Provide the [x, y] coordinate of the cell's center where the given text is located.  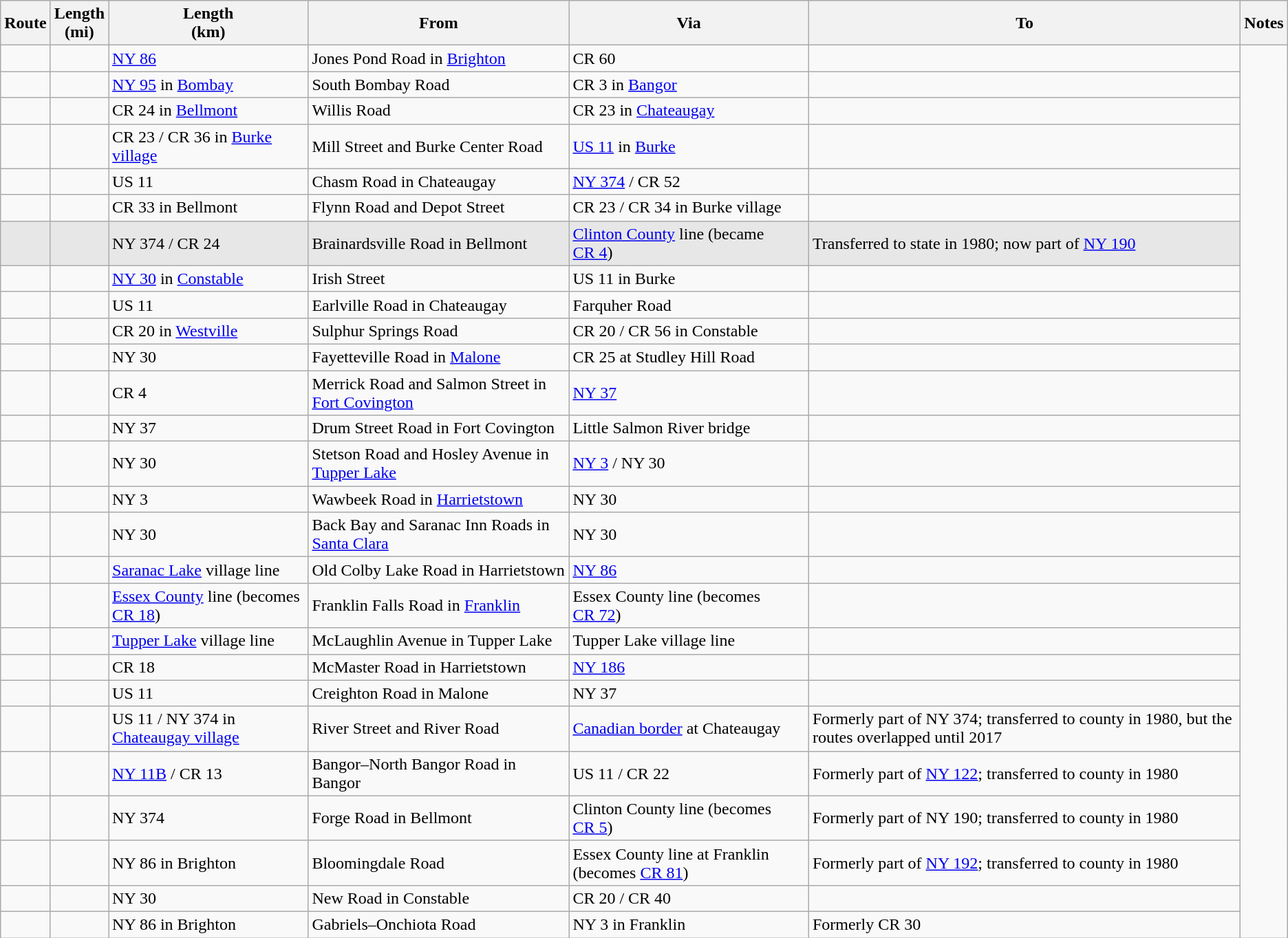
Notes [1264, 23]
NY 3 in Franklin [689, 924]
Drum Street Road in Fort Covington [439, 428]
CR 23 / CR 36 in Burke village [208, 146]
Merrick Road and Salmon Street in Fort Covington [439, 392]
CR 25 at Studley Hill Road [689, 357]
CR 20 / CR 40 [689, 898]
Route [25, 23]
Via [689, 23]
Irish Street [439, 279]
From [439, 23]
Franklin Falls Road in Franklin [439, 605]
Transferred to state in 1980; now part of NY 190 [1024, 243]
McLaughlin Avenue in Tupper Lake [439, 641]
Length(km) [208, 23]
NY 3 [208, 499]
Stetson Road and Hosley Avenue in Tupper Lake [439, 463]
CR 24 in Bellmont [208, 111]
NY 95 in Bombay [208, 85]
Back Bay and Saranac Inn Roads in Santa Clara [439, 535]
CR 20 in Westville [208, 331]
River Street and River Road [439, 729]
Canadian border at Chateaugay [689, 729]
CR 23 in Chateaugay [689, 111]
Forge Road in Bellmont [439, 818]
NY 186 [689, 667]
CR 3 in Bangor [689, 85]
Mill Street and Burke Center Road [439, 146]
CR 23 / CR 34 in Burke village [689, 208]
McMaster Road in Harrietstown [439, 667]
NY 374 / CR 24 [208, 243]
CR 20 / CR 56 in Constable [689, 331]
NY 374 [208, 818]
Formerly CR 30 [1024, 924]
Brainardsville Road in Bellmont [439, 243]
NY 3 / NY 30 [689, 463]
NY 11B / CR 13 [208, 773]
Bloomingdale Road [439, 862]
Farquher Road [689, 305]
CR 60 [689, 58]
NY 30 in Constable [208, 279]
Formerly part of NY 122; transferred to county in 1980 [1024, 773]
NY 374 / CR 52 [689, 182]
Earlville Road in Chateaugay [439, 305]
Formerly part of NY 192; transferred to county in 1980 [1024, 862]
Length(mi) [79, 23]
Saranac Lake village line [208, 570]
To [1024, 23]
South Bombay Road [439, 85]
Formerly part of NY 374; transferred to county in 1980, but the routes overlapped until 2017 [1024, 729]
Chasm Road in Chateaugay [439, 182]
Formerly part of NY 190; transferred to county in 1980 [1024, 818]
Clinton County line (becomes CR 5) [689, 818]
US 11 / CR 22 [689, 773]
Bangor–North Bangor Road in Bangor [439, 773]
Fayetteville Road in Malone [439, 357]
Clinton County line (became CR 4) [689, 243]
Essex County line at Franklin (becomes CR 81) [689, 862]
Essex County line (becomes CR 72) [689, 605]
New Road in Constable [439, 898]
Essex County line (becomes CR 18) [208, 605]
Willis Road [439, 111]
Wawbeek Road in Harrietstown [439, 499]
US 11 / NY 374 in Chateaugay village [208, 729]
Creighton Road in Malone [439, 693]
Little Salmon River bridge [689, 428]
Jones Pond Road in Brighton [439, 58]
Sulphur Springs Road [439, 331]
CR 33 in Bellmont [208, 208]
Gabriels–Onchiota Road [439, 924]
CR 18 [208, 667]
CR 4 [208, 392]
Old Colby Lake Road in Harrietstown [439, 570]
Flynn Road and Depot Street [439, 208]
